Output the (x, y) coordinate of the center of the cell containing the given text.  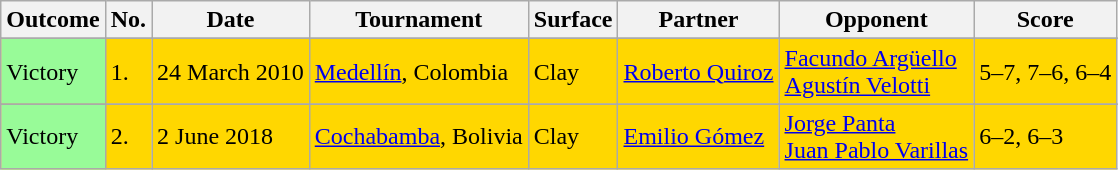
Score (1046, 20)
Medellín, Colombia (418, 72)
No. (128, 20)
Roberto Quiroz (698, 72)
2 June 2018 (231, 136)
Cochabamba, Bolivia (418, 136)
Opponent (876, 20)
Tournament (418, 20)
5–7, 7–6, 6–4 (1046, 72)
Emilio Gómez (698, 136)
1. (128, 72)
Partner (698, 20)
Outcome (53, 20)
Facundo Argüello Agustín Velotti (876, 72)
6–2, 6–3 (1046, 136)
Jorge Panta Juan Pablo Varillas (876, 136)
24 March 2010 (231, 72)
Date (231, 20)
2. (128, 136)
Surface (573, 20)
